Capture the cell that displays the provided text and extract its [X, Y] central coordinate. 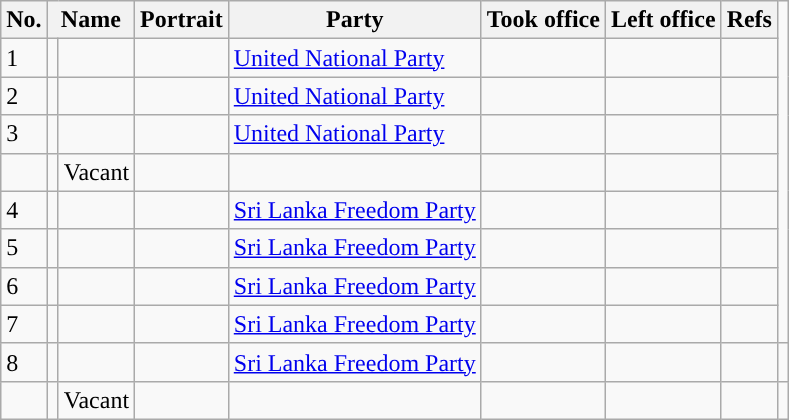
8 [24, 362]
Took office [543, 20]
Left office [663, 20]
4 [24, 210]
3 [24, 134]
5 [24, 248]
6 [24, 286]
2 [24, 96]
No. [24, 20]
7 [24, 324]
Party [354, 20]
1 [24, 58]
Refs [749, 20]
Name [90, 20]
Portrait [182, 20]
